Pinpoint the cell where the given text exists, returning its (x, y) midpoint coordinate. 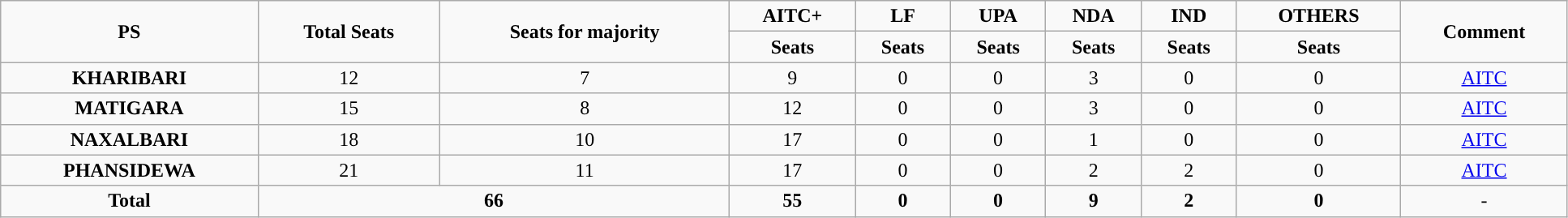
Comment (1484, 32)
AITC+ (793, 16)
10 (585, 139)
MATIGARA (130, 109)
- (1484, 201)
18 (349, 139)
55 (793, 201)
15 (349, 109)
PS (130, 32)
NAXALBARI (130, 139)
OTHERS (1318, 16)
Total (130, 201)
Seats for majority (585, 32)
KHARIBARI (130, 78)
21 (349, 170)
1 (1094, 139)
UPA (998, 16)
Total Seats (349, 32)
7 (585, 78)
8 (585, 109)
11 (585, 170)
66 (494, 201)
PHANSIDEWA (130, 170)
NDA (1094, 16)
LF (903, 16)
IND (1189, 16)
